Output the (x, y) coordinate of the center of the cell containing the given text.  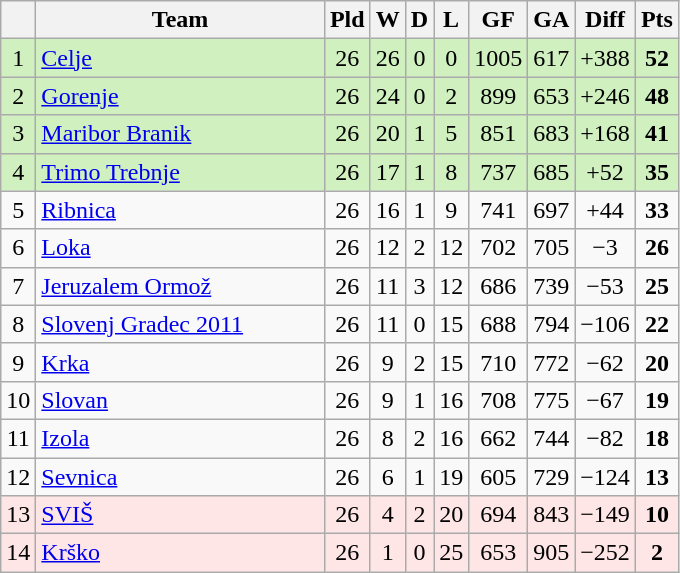
−124 (606, 477)
14 (18, 553)
−3 (606, 248)
Trimo Trebnje (180, 172)
33 (656, 210)
Loka (180, 248)
Team (180, 20)
−149 (606, 515)
686 (498, 286)
775 (552, 400)
617 (552, 58)
−82 (606, 438)
Izola (180, 438)
7 (18, 286)
744 (552, 438)
W (388, 20)
+52 (606, 172)
702 (498, 248)
737 (498, 172)
Gorenje (180, 96)
L (452, 20)
+246 (606, 96)
+388 (606, 58)
697 (552, 210)
683 (552, 134)
GA (552, 20)
Pts (656, 20)
17 (388, 172)
Slovenj Gradec 2011 (180, 324)
708 (498, 400)
739 (552, 286)
−106 (606, 324)
−67 (606, 400)
Sevnica (180, 477)
22 (656, 324)
52 (656, 58)
Krško (180, 553)
48 (656, 96)
41 (656, 134)
851 (498, 134)
729 (552, 477)
24 (388, 96)
1005 (498, 58)
Celje (180, 58)
Pld (347, 20)
SVIŠ (180, 515)
−252 (606, 553)
Diff (606, 20)
794 (552, 324)
605 (498, 477)
662 (498, 438)
705 (552, 248)
710 (498, 362)
−53 (606, 286)
685 (552, 172)
Ribnica (180, 210)
−62 (606, 362)
694 (498, 515)
35 (656, 172)
+168 (606, 134)
899 (498, 96)
Jeruzalem Ormož (180, 286)
772 (552, 362)
741 (498, 210)
688 (498, 324)
Krka (180, 362)
GF (498, 20)
+44 (606, 210)
D (419, 20)
905 (552, 553)
Slovan (180, 400)
Maribor Branik (180, 134)
18 (656, 438)
843 (552, 515)
